Output the (X, Y) coordinate of the center of the cell containing the given text.  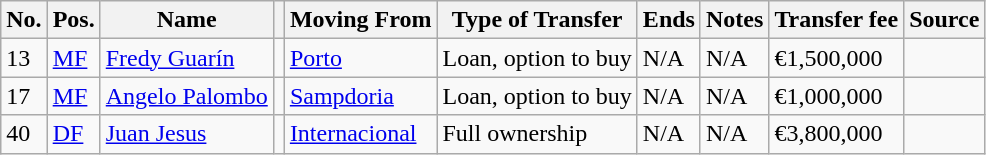
40 (24, 134)
Porto (360, 58)
Name (186, 20)
Sampdoria (360, 96)
13 (24, 58)
Type of Transfer (537, 20)
Angelo Palombo (186, 96)
Pos. (74, 20)
Ends (668, 20)
Fredy Guarín (186, 58)
17 (24, 96)
No. (24, 20)
Transfer fee (836, 20)
Moving From (360, 20)
€3,800,000 (836, 134)
€1,500,000 (836, 58)
Notes (734, 20)
Internacional (360, 134)
DF (74, 134)
Full ownership (537, 134)
Source (944, 20)
€1,000,000 (836, 96)
Juan Jesus (186, 134)
